Pinpoint the cell where the given text exists, returning its [X, Y] midpoint coordinate. 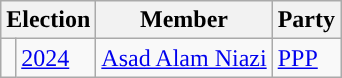
2024 [56, 58]
PPP [306, 58]
Asad Alam Niazi [184, 58]
Party [306, 20]
Member [184, 20]
Election [48, 20]
